Output the (X, Y) coordinate of the center of the cell containing the given text.  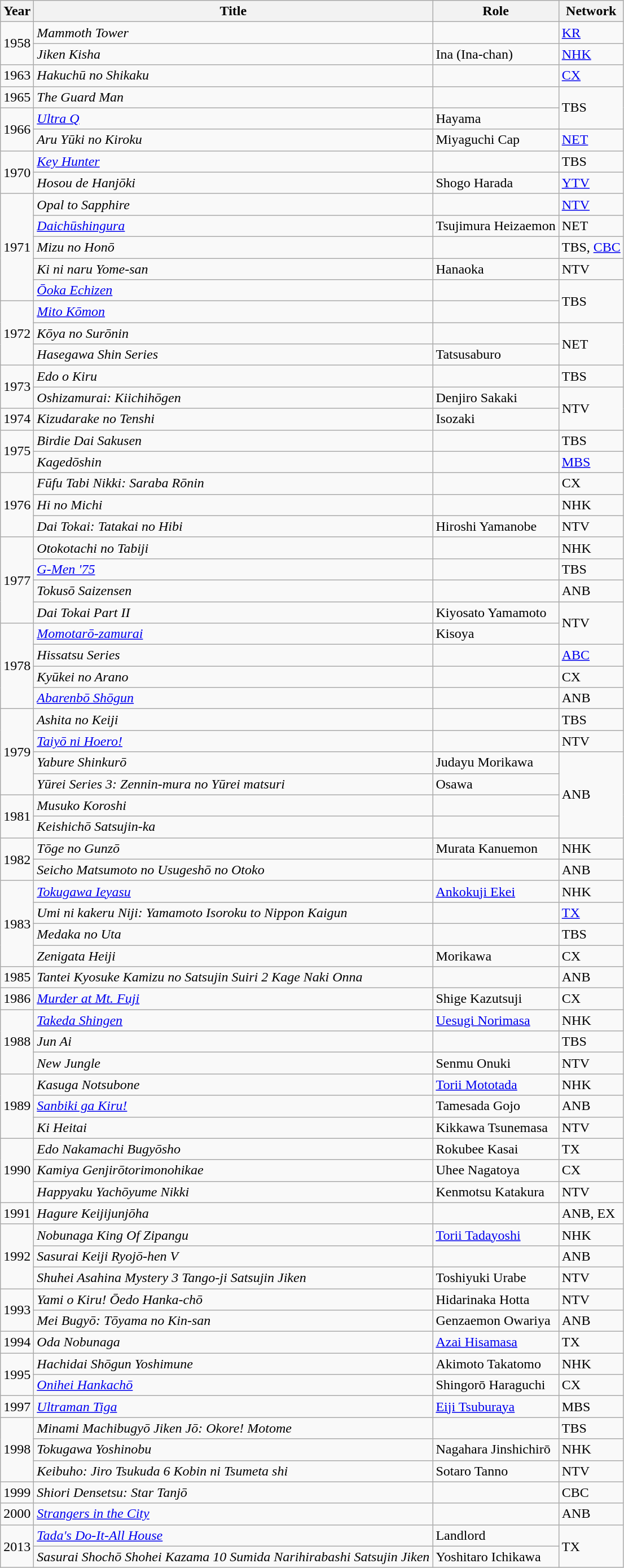
Mizu no Honō (234, 247)
1988 (17, 1042)
Fūfu Tabi Nikki: Saraba Rōnin (234, 483)
Hosou de Hanjōki (234, 183)
YTV (591, 183)
Seicho Matsumoto no Usugeshō no Otoko (234, 870)
Isozaki (495, 419)
1971 (17, 247)
Murata Kanuemon (495, 848)
Onihei Hankachō (234, 1385)
TBS, CBC (591, 247)
Kyūkei no Arano (234, 677)
1989 (17, 1106)
Hissatsu Series (234, 655)
Takeda Shingen (234, 1020)
Senmu Onuki (495, 1063)
Mito Kōmon (234, 312)
Jiken Kisha (234, 54)
1991 (17, 1213)
1970 (17, 172)
Ultra Q (234, 118)
Shuhei Asahina Mystery 3 Tango-ji Satsujin Jiken (234, 1278)
Minami Machibugyō Jiken Jō: Okore! Motome (234, 1428)
1995 (17, 1375)
1990 (17, 1170)
Dai Tokai Part II (234, 612)
Tokusō Saizensen (234, 591)
Tatsusaburo (495, 355)
Shogo Harada (495, 183)
1979 (17, 752)
1978 (17, 666)
Jun Ai (234, 1042)
Hidarinaka Hotta (495, 1299)
Kenmotsu Katakura (495, 1192)
Medaka no Uta (234, 934)
KR (591, 33)
Abarenbō Shōgun (234, 698)
Ankokuji Ekei (495, 891)
Network (591, 11)
1965 (17, 97)
1985 (17, 977)
Oda Nobunaga (234, 1342)
ABC (591, 655)
Kikkawa Tsunemasa (495, 1127)
2000 (17, 1514)
Keishichō Satsujin-ka (234, 827)
ANB, EX (591, 1213)
Tsujimura Heizaemon (495, 226)
Musuko Koroshi (234, 805)
Opal to Sapphire (234, 204)
Osawa (495, 784)
1973 (17, 387)
1975 (17, 451)
Shingorō Haraguchi (495, 1385)
Hayama (495, 118)
Happyaku Yachōyume Nikki (234, 1192)
Tōge no Gunzō (234, 848)
1983 (17, 923)
1972 (17, 333)
Eiji Tsuburaya (495, 1407)
1994 (17, 1342)
Torii Tadayoshi (495, 1235)
Kasuga Notsubone (234, 1085)
Torii Mototada (495, 1085)
Edo Nakamachi Bugyōsho (234, 1149)
Azai Hisamasa (495, 1342)
Ultraman Tiga (234, 1407)
New Jungle (234, 1063)
Ina (Ina-chan) (495, 54)
The Guard Man (234, 97)
Hagure Keijijunjōha (234, 1213)
Genzaemon Owariya (495, 1321)
1977 (17, 580)
Kiyosato Yamamoto (495, 612)
Sasurai Keiji Ryojō-hen V (234, 1256)
Yūrei Series 3: Zennin-mura no Yūrei matsuri (234, 784)
Ki Heitai (234, 1127)
Ki ni naru Yome-san (234, 269)
1974 (17, 419)
Hachidai Shōgun Yoshimune (234, 1364)
G-Men '75 (234, 569)
Kamiya Genjirōtorimonohikae (234, 1170)
1963 (17, 76)
Yabure Shinkurō (234, 763)
Denjiro Sakaki (495, 398)
Hiroshi Yamanobe (495, 526)
CBC (591, 1492)
Nagahara Jinshichirō (495, 1450)
Kisoya (495, 634)
1986 (17, 999)
Landlord (495, 1535)
Zenigata Heiji (234, 956)
Hasegawa Shin Series (234, 355)
Toshiyuki Urabe (495, 1278)
Tamesada Gojo (495, 1106)
1982 (17, 859)
1993 (17, 1310)
1966 (17, 129)
1997 (17, 1407)
Hi no Michi (234, 505)
Tokugawa Yoshinobu (234, 1450)
Judayu Morikawa (495, 763)
Mammoth Tower (234, 33)
Dai Tokai: Tatakai no Hibi (234, 526)
Umi ni kakeru Niji: Yamamoto Isoroku to Nippon Kaigun (234, 913)
1999 (17, 1492)
Mei Bugyō: Tōyama no Kin-san (234, 1321)
Kagedōshin (234, 462)
Aru Yūki no Kiroku (234, 140)
Year (17, 11)
Yoshitaro Ichikawa (495, 1557)
Keibuho: Jiro Tsukuda 6 Kobin ni Tsumeta shi (234, 1471)
Birdie Dai Sakusen (234, 441)
Tantei Kyosuke Kamizu no Satsujin Suiri 2 Kage Naki Onna (234, 977)
1992 (17, 1256)
1998 (17, 1450)
Akimoto Takatomo (495, 1364)
2013 (17, 1546)
Miyaguchi Cap (495, 140)
Role (495, 11)
Oshizamurai: Kiichihōgen (234, 398)
Momotarō-zamurai (234, 634)
Shiori Densetsu: Star Tanjō (234, 1492)
Ōoka Echizen (234, 290)
Murder at Mt. Fuji (234, 999)
Yami o Kiru! Ōedo Hanka-chō (234, 1299)
1981 (17, 816)
Hakuchū no Shikaku (234, 76)
Sasurai Shochō Shohei Kazama 10 Sumida Narihirabashi Satsujin Jiken (234, 1557)
Uesugi Norimasa (495, 1020)
Morikawa (495, 956)
Rokubee Kasai (495, 1149)
Sanbiki ga Kiru! (234, 1106)
Tokugawa Ieyasu (234, 891)
Edo o Kiru (234, 376)
Hanaoka (495, 269)
Kizudarake no Tenshi (234, 419)
Strangers in the City (234, 1514)
Kōya no Surōnin (234, 333)
Shige Kazutsuji (495, 999)
Title (234, 11)
Uhee Nagatoya (495, 1170)
Taiyō ni Hoero! (234, 741)
Key Hunter (234, 161)
Nobunaga King Of Zipangu (234, 1235)
Tada's Do-It-All House (234, 1535)
Daichūshingura (234, 226)
Otokotachi no Tabiji (234, 548)
Sotaro Tanno (495, 1471)
Ashita no Keiji (234, 720)
1958 (17, 43)
1976 (17, 505)
